Find where the given text appears and provide that cell's center as (X, Y) coordinate. 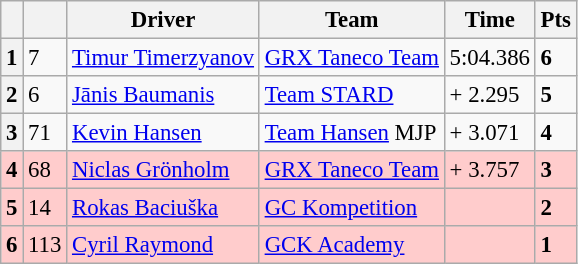
Team (352, 20)
68 (45, 170)
Team Hansen MJP (352, 133)
Rokas Baciuška (164, 208)
Kevin Hansen (164, 133)
+ 3.071 (490, 133)
GC Kompetition (352, 208)
113 (45, 245)
14 (45, 208)
Driver (164, 20)
+ 3.757 (490, 170)
7 (45, 58)
71 (45, 133)
Niclas Grönholm (164, 170)
5:04.386 (490, 58)
Cyril Raymond (164, 245)
GCK Academy (352, 245)
Jānis Baumanis (164, 95)
+ 2.295 (490, 95)
Timur Timerzyanov (164, 58)
Time (490, 20)
Team STARD (352, 95)
Pts (556, 20)
